Determine the (x, y) coordinate at the center of the cell enclosing the given text.  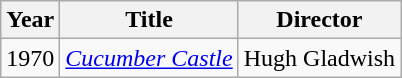
Hugh Gladwish (319, 58)
Director (319, 20)
Title (149, 20)
Year (30, 20)
1970 (30, 58)
Cucumber Castle (149, 58)
